Extract the (X, Y) coordinate from the center of the cell holding the provided text.  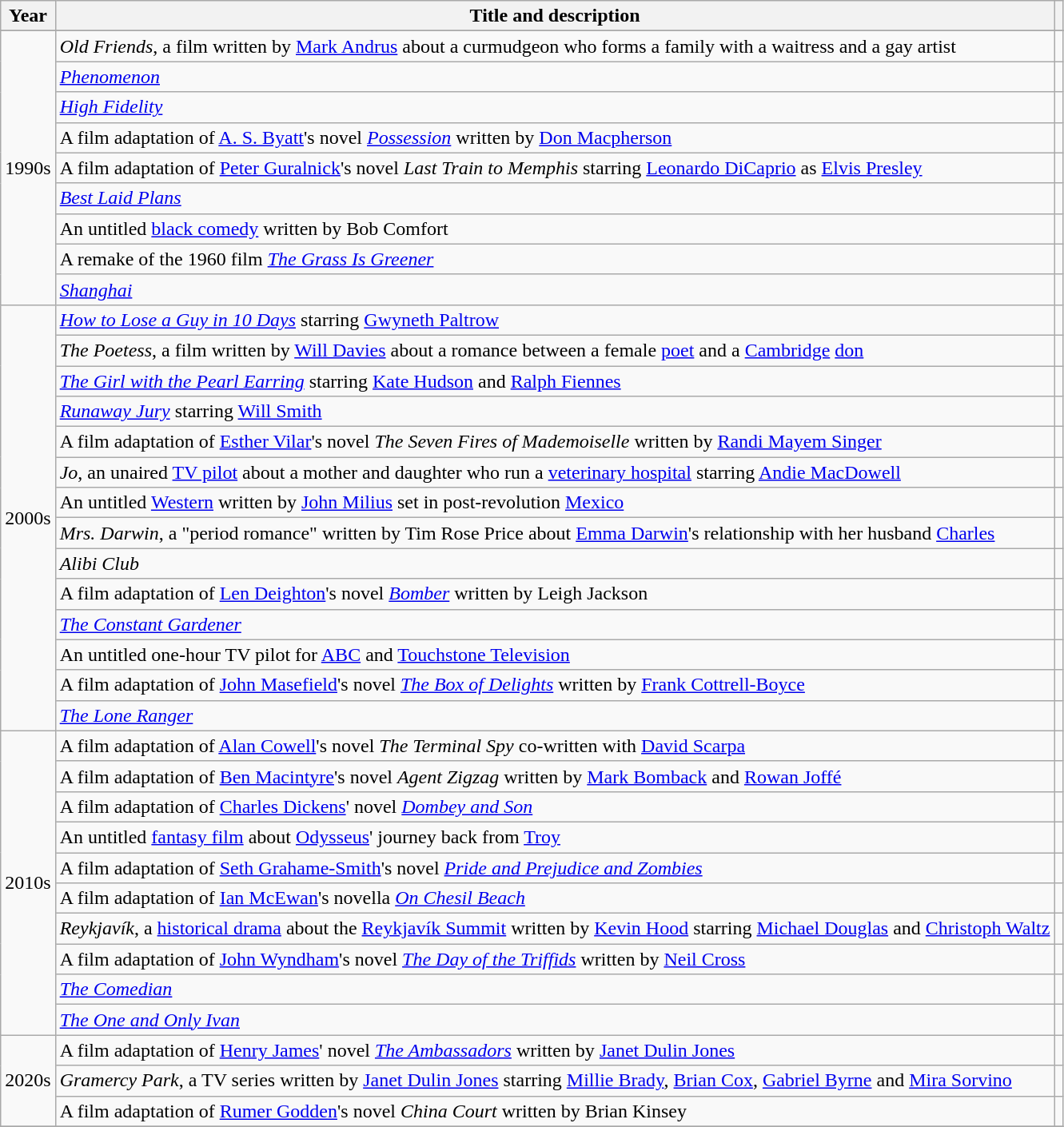
High Fidelity (555, 107)
Year (28, 16)
The Comedian (555, 990)
An untitled black comedy written by Bob Comfort (555, 229)
An untitled one-hour TV pilot for ABC and Touchstone Television (555, 655)
A film adaptation of Henry James' novel The Ambassadors written by Janet Dulin Jones (555, 1050)
2020s (28, 1081)
Mrs. Darwin, a "period romance" written by Tim Rose Price about Emma Darwin's relationship with her husband Charles (555, 533)
Gramercy Park, a TV series written by Janet Dulin Jones starring Millie Brady, Brian Cox, Gabriel Byrne and Mira Sorvino (555, 1081)
A film adaptation of A. S. Byatt's novel Possession written by Don Macpherson (555, 137)
2010s (28, 882)
A film adaptation of John Masefield's novel The Box of Delights written by Frank Cottrell-Boyce (555, 685)
A film adaptation of Ian McEwan's novella On Chesil Beach (555, 898)
Shanghai (555, 289)
Runaway Jury starring Will Smith (555, 412)
The Girl with the Pearl Earring starring Kate Hudson and Ralph Fiennes (555, 381)
Best Laid Plans (555, 198)
How to Lose a Guy in 10 Days starring Gwyneth Paltrow (555, 320)
A film adaptation of Rumer Godden's novel China Court written by Brian Kinsey (555, 1111)
A film adaptation of Seth Grahame-Smith's novel Pride and Prejudice and Zombies (555, 867)
A film adaptation of Charles Dickens' novel Dombey and Son (555, 806)
An untitled Western written by John Milius set in post-revolution Mexico (555, 503)
An untitled fantasy film about Odysseus' journey back from Troy (555, 837)
A film adaptation of Esther Vilar's novel The Seven Fires of Mademoiselle written by Randi Mayem Singer (555, 442)
The One and Only Ivan (555, 1020)
The Poetess, a film written by Will Davies about a romance between a female poet and a Cambridge don (555, 350)
A film adaptation of John Wyndham's novel The Day of the Triffids written by Neil Cross (555, 959)
1990s (28, 168)
The Lone Ranger (555, 715)
Alibi Club (555, 563)
A remake of the 1960 film The Grass Is Greener (555, 259)
A film adaptation of Peter Guralnick's novel Last Train to Memphis starring Leonardo DiCaprio as Elvis Presley (555, 168)
Reykjavík, a historical drama about the Reykjavík Summit written by Kevin Hood starring Michael Douglas and Christoph Waltz (555, 929)
The Constant Gardener (555, 624)
Title and description (555, 16)
A film adaptation of Alan Cowell's novel The Terminal Spy co-written with David Scarpa (555, 746)
2000s (28, 518)
Jo, an unaired TV pilot about a mother and daughter who run a veterinary hospital starring Andie MacDowell (555, 472)
A film adaptation of Len Deighton's novel Bomber written by Leigh Jackson (555, 594)
A film adaptation of Ben Macintyre's novel Agent Zigzag written by Mark Bomback and Rowan Joffé (555, 776)
Old Friends, a film written by Mark Andrus about a curmudgeon who forms a family with a waitress and a gay artist (555, 46)
Phenomenon (555, 77)
